Extract the (X, Y) coordinate from the center of the cell holding the provided text.  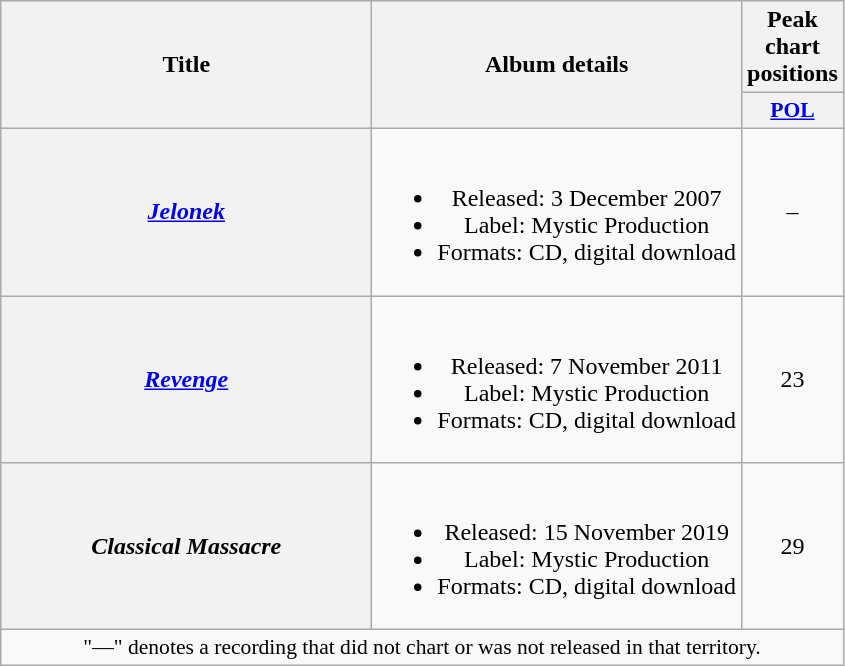
Classical Massacre (186, 546)
– (793, 212)
Peak chart positions (793, 47)
Released: 15 November 2019Label: Mystic ProductionFormats: CD, digital download (557, 546)
23 (793, 380)
Released: 7 November 2011Label: Mystic ProductionFormats: CD, digital download (557, 380)
29 (793, 546)
"—" denotes a recording that did not chart or was not released in that territory. (422, 648)
Revenge (186, 380)
Title (186, 65)
POL (793, 111)
Album details (557, 65)
Released: 3 December 2007Label: Mystic ProductionFormats: CD, digital download (557, 212)
Jelonek (186, 212)
